Output the [x, y] coordinate of the center of the cell containing the given text.  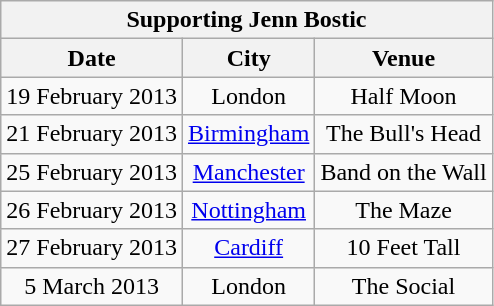
Nottingham [248, 210]
City [248, 58]
5 March 2013 [92, 286]
Manchester [248, 172]
25 February 2013 [92, 172]
The Bull's Head [404, 134]
The Maze [404, 210]
27 February 2013 [92, 248]
Band on the Wall [404, 172]
Venue [404, 58]
19 February 2013 [92, 96]
21 February 2013 [92, 134]
The Social [404, 286]
Cardiff [248, 248]
Half Moon [404, 96]
Supporting Jenn Bostic [246, 20]
Date [92, 58]
26 February 2013 [92, 210]
Birmingham [248, 134]
10 Feet Tall [404, 248]
